From the cell containing the given text, extract its center point as [x, y] coordinate. 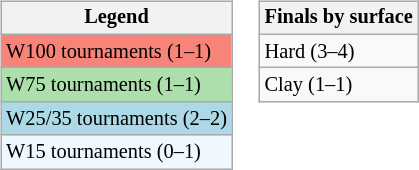
W75 tournaments (1–1) [116, 85]
Finals by surface [339, 18]
W15 tournaments (0–1) [116, 152]
W25/35 tournaments (2–2) [116, 119]
Hard (3–4) [339, 51]
Clay (1–1) [339, 85]
W100 tournaments (1–1) [116, 51]
Legend [116, 18]
